Locate the cell with the specified text and output its (X, Y) center coordinate. 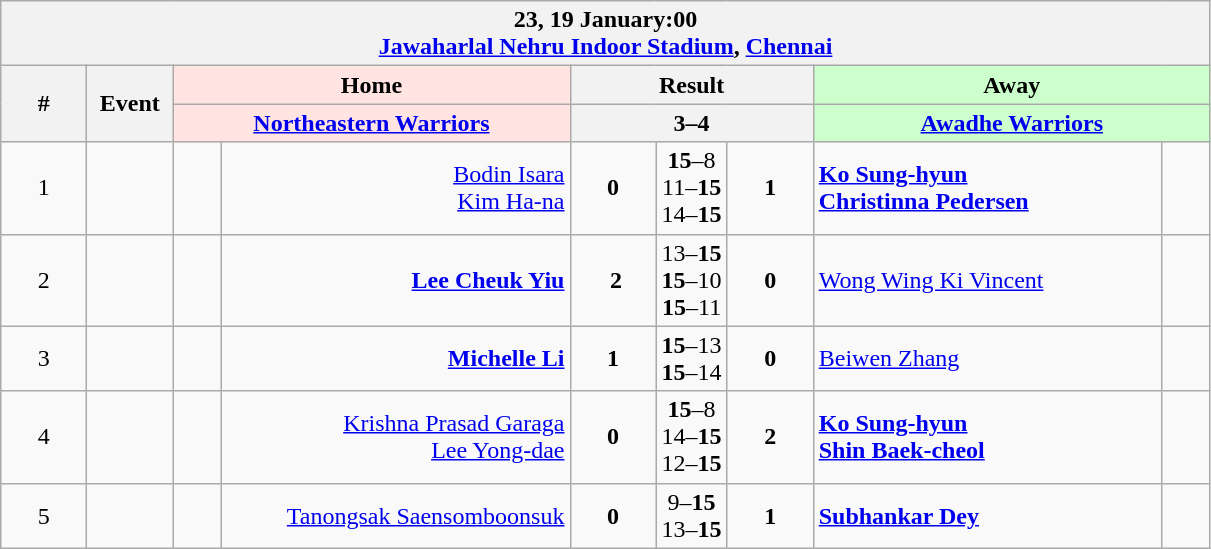
# (44, 104)
Wong Wing Ki Vincent (988, 280)
Northeastern Warriors (372, 123)
Ko Sung-hyun Christinna Pedersen (988, 188)
3–4 (692, 123)
23, 19 January:00Jawaharlal Nehru Indoor Stadium, Chennai (606, 34)
Ko Sung-hyun Shin Baek-cheol (988, 437)
13–1515–1015–11 (692, 280)
Krishna Prasad Garaga Lee Yong-dae (396, 437)
Tanongsak Saensomboonsuk (396, 516)
Result (692, 85)
15–1315–14 (692, 358)
Lee Cheuk Yiu (396, 280)
5 (44, 516)
9–1513–15 (692, 516)
Bodin Isara Kim Ha-na (396, 188)
3 (44, 358)
15–811–1514–15 (692, 188)
Awadhe Warriors (1012, 123)
Event (130, 104)
15–814–1512–15 (692, 437)
4 (44, 437)
Michelle Li (396, 358)
Beiwen Zhang (988, 358)
Away (1012, 85)
Home (372, 85)
Subhankar Dey (988, 516)
